Return (X, Y) of the center of cell containing provided text 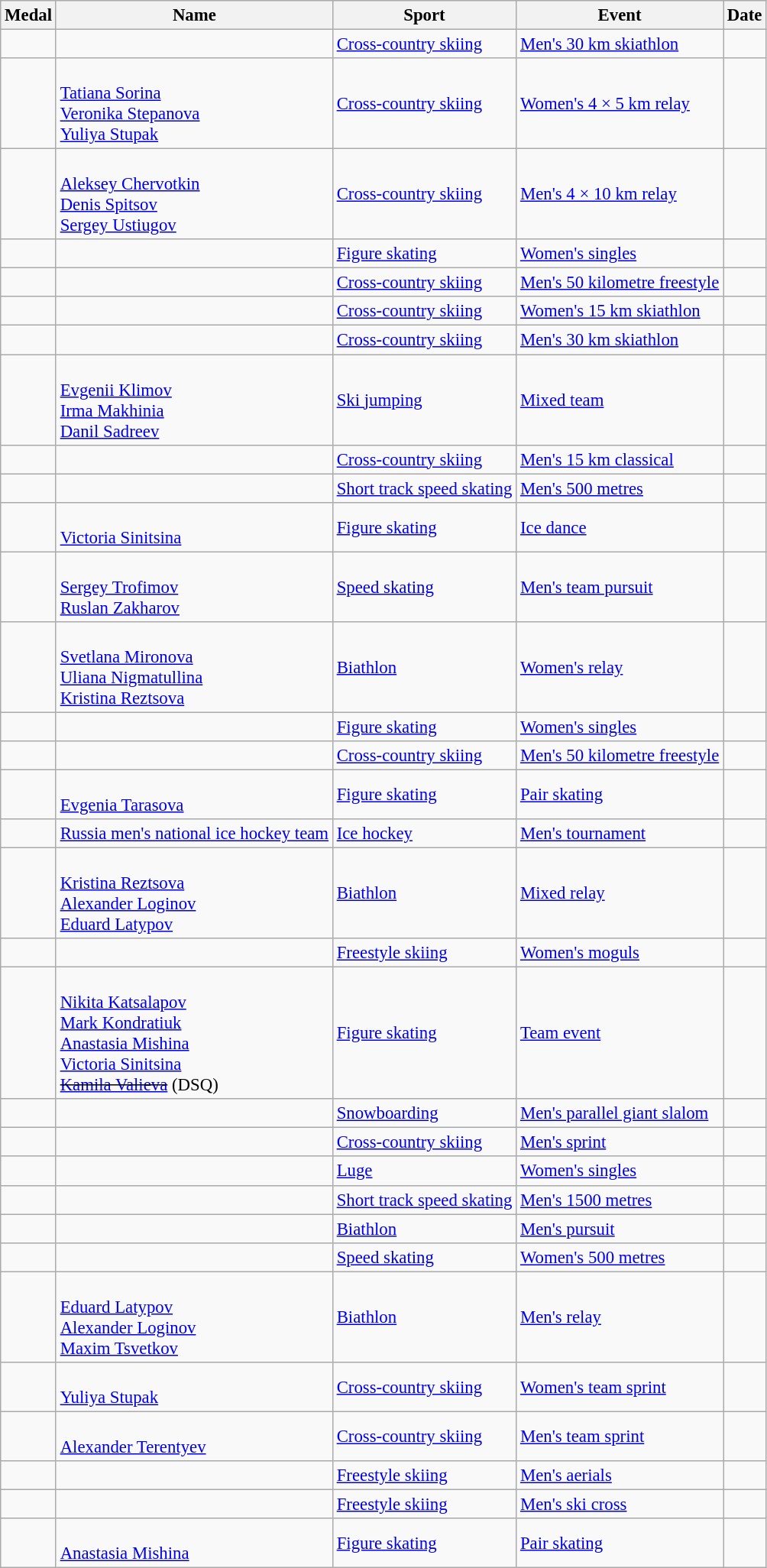
Men's 4 × 10 km relay (620, 194)
Mixed team (620, 400)
Anastasia Mishina (194, 1544)
Men's ski cross (620, 1504)
Women's moguls (620, 953)
Men's relay (620, 1317)
Luge (424, 1171)
Men's aerials (620, 1476)
Date (745, 15)
Men's sprint (620, 1142)
Men's pursuit (620, 1229)
Women's 15 km skiathlon (620, 311)
Women's 4 × 5 km relay (620, 104)
Team event (620, 1033)
Sport (424, 15)
Ski jumping (424, 400)
Mixed relay (620, 894)
Tatiana SorinaVeronika StepanovaYuliya Stupak (194, 104)
Aleksey ChervotkinDenis SpitsovSergey Ustiugov (194, 194)
Victoria Sinitsina (194, 527)
Sergey TrofimovRuslan Zakharov (194, 587)
Men's parallel giant slalom (620, 1113)
Yuliya Stupak (194, 1388)
Women's team sprint (620, 1388)
Svetlana MironovaUliana NigmatullinaKristina Reztsova (194, 668)
Women's 500 metres (620, 1257)
Snowboarding (424, 1113)
Men's team sprint (620, 1437)
Name (194, 15)
Kristina ReztsovaAlexander LoginovEduard Latypov (194, 894)
Russia men's national ice hockey team (194, 834)
Men's tournament (620, 834)
Event (620, 15)
Ice dance (620, 527)
Ice hockey (424, 834)
Evgenii KlimovIrma MakhiniaDanil Sadreev (194, 400)
Men's 500 metres (620, 488)
Alexander Terentyev (194, 1437)
Eduard LatypovAlexander LoginovMaxim Tsvetkov (194, 1317)
Evgenia Tarasova (194, 795)
Men's 15 km classical (620, 459)
Men's 1500 metres (620, 1200)
Medal (29, 15)
Men's team pursuit (620, 587)
Nikita KatsalapovMark KondratiukAnastasia MishinaVictoria SinitsinaKamila Valieva (DSQ) (194, 1033)
Women's relay (620, 668)
